Provide the [x, y] coordinate of the cell's center where the given text is located.  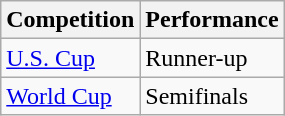
Competition [70, 20]
Runner-up [212, 58]
U.S. Cup [70, 58]
World Cup [70, 96]
Performance [212, 20]
Semifinals [212, 96]
